Output the (X, Y) coordinate of the center of the cell containing the given text.  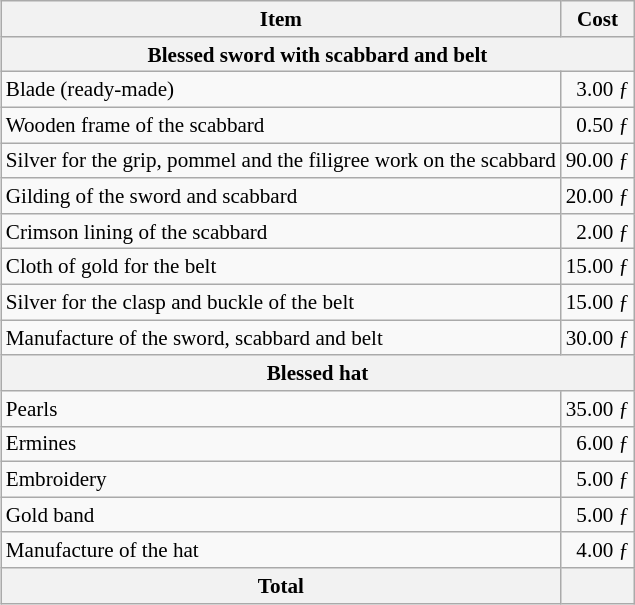
0.50 ƒ (598, 124)
Pearls (281, 408)
Item (281, 18)
Cloth of gold for the belt (281, 266)
Silver for the grip, pommel and the filigree work on the scabbard (281, 160)
Wooden frame of the scabbard (281, 124)
Gold band (281, 514)
3.00 ƒ (598, 90)
6.00 ƒ (598, 444)
Crimson lining of the scabbard (281, 230)
Total (281, 586)
Ermines (281, 444)
30.00 ƒ (598, 338)
Cost (598, 18)
Manufacture of the sword, scabbard and belt (281, 338)
35.00 ƒ (598, 408)
Gilding of the sword and scabbard (281, 196)
4.00 ƒ (598, 550)
Blade (ready-made) (281, 90)
20.00 ƒ (598, 196)
Blessed hat (318, 372)
Embroidery (281, 480)
2.00 ƒ (598, 230)
Manufacture of the hat (281, 550)
90.00 ƒ (598, 160)
Silver for the clasp and buckle of the belt (281, 302)
Blessed sword with scabbard and belt (318, 54)
